Output the [x, y] coordinate of the center of the cell containing the given text.  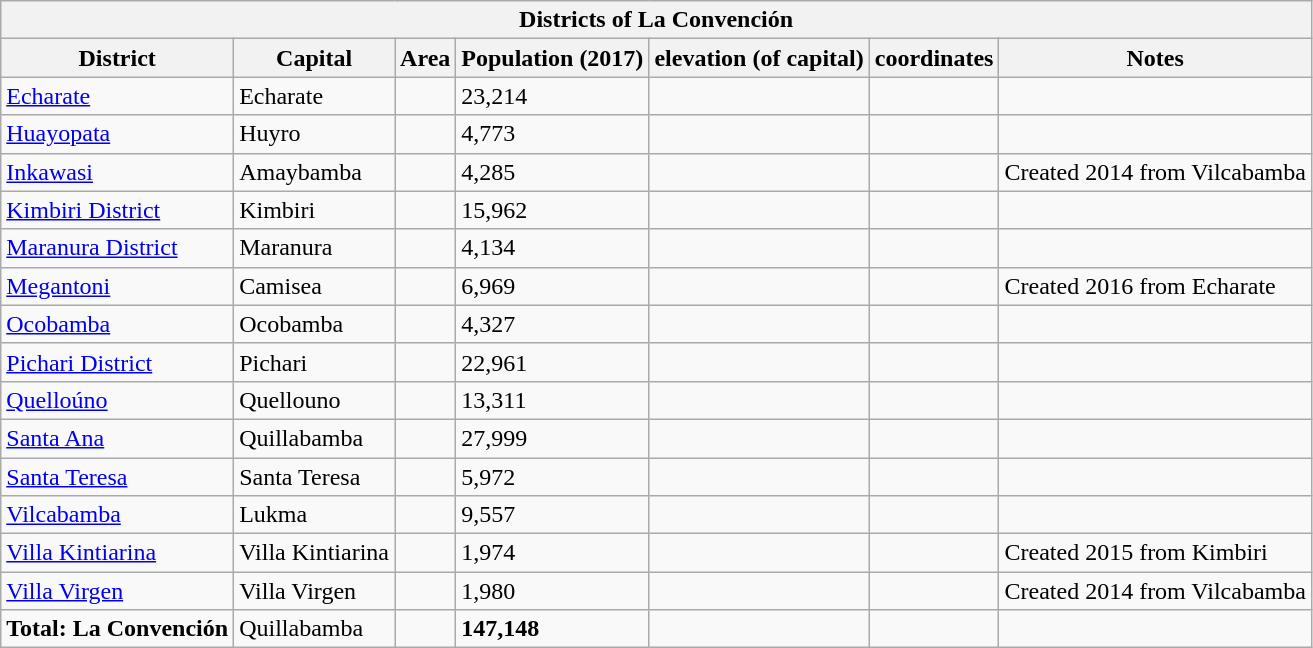
Notes [1155, 58]
Total: La Convención [118, 629]
Lukma [314, 515]
1,974 [552, 553]
Amaybamba [314, 172]
Area [426, 58]
Quelloúno [118, 400]
Capital [314, 58]
27,999 [552, 438]
147,148 [552, 629]
elevation (of capital) [759, 58]
Huayopata [118, 134]
Maranura [314, 248]
Inkawasi [118, 172]
4,327 [552, 324]
Santa Ana [118, 438]
District [118, 58]
Maranura District [118, 248]
1,980 [552, 591]
Vilcabamba [118, 515]
15,962 [552, 210]
13,311 [552, 400]
4,285 [552, 172]
Kimbiri District [118, 210]
4,134 [552, 248]
Pichari [314, 362]
6,969 [552, 286]
Pichari District [118, 362]
5,972 [552, 477]
Population (2017) [552, 58]
22,961 [552, 362]
Kimbiri [314, 210]
Megantoni [118, 286]
Created 2015 from Kimbiri [1155, 553]
Districts of La Convención [656, 20]
Huyro [314, 134]
9,557 [552, 515]
Quellouno [314, 400]
coordinates [934, 58]
23,214 [552, 96]
Camisea [314, 286]
4,773 [552, 134]
Created 2016 from Echarate [1155, 286]
